Return the [X, Y] coordinate for the center point of the cell that contains the specified text.  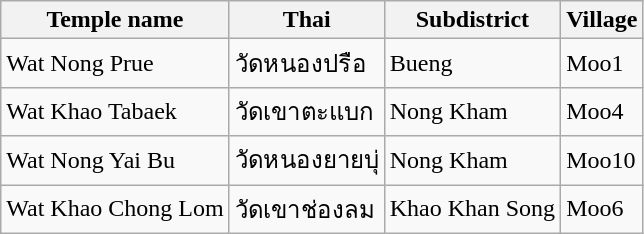
Khao Khan Song [472, 208]
Subdistrict [472, 20]
Wat Nong Yai Bu [115, 160]
Wat Khao Tabaek [115, 112]
Moo1 [602, 64]
Wat Khao Chong Lom [115, 208]
Moo4 [602, 112]
Wat Nong Prue [115, 64]
Bueng [472, 64]
วัดหนองยายบุ่ [306, 160]
Moo10 [602, 160]
Moo6 [602, 208]
วัดเขาตะแบก [306, 112]
วัดหนองปรือ [306, 64]
Village [602, 20]
วัดเขาช่องลม [306, 208]
Temple name [115, 20]
Thai [306, 20]
